Return (X, Y) of the center of cell containing provided text 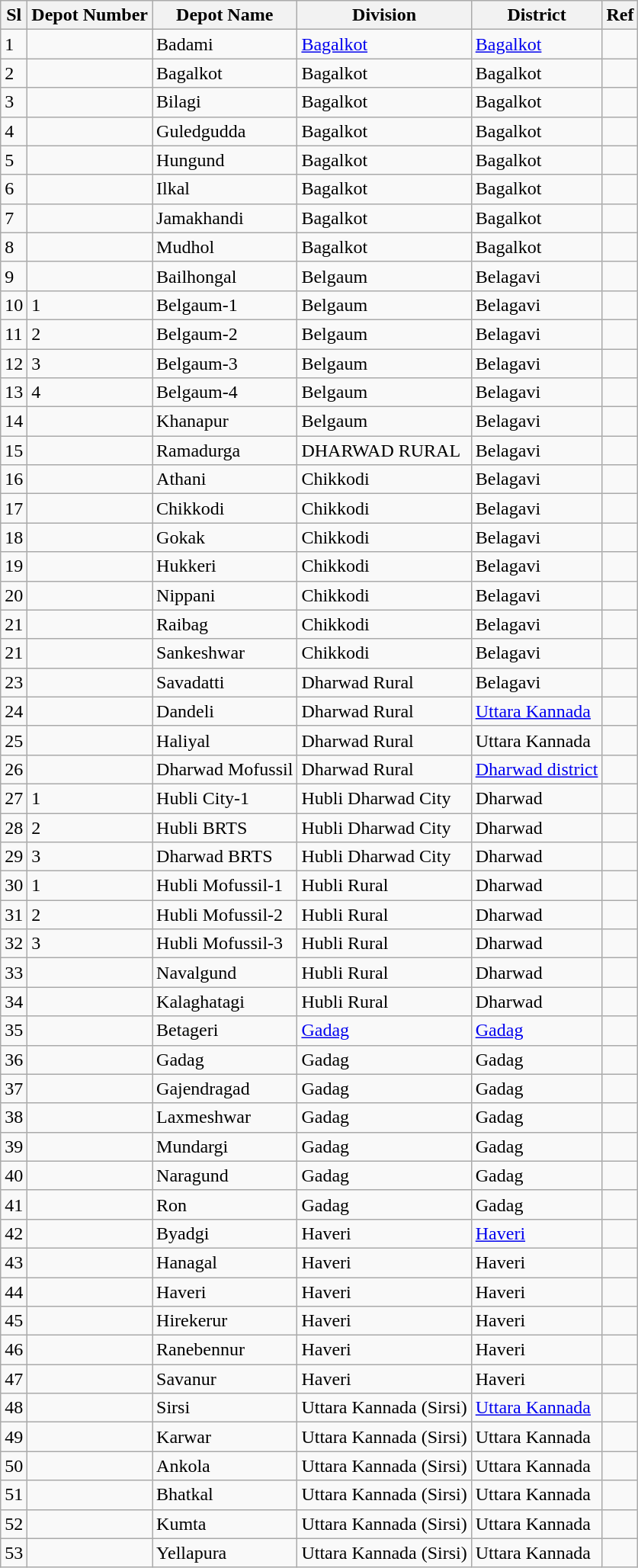
38 (14, 1117)
Betageri (225, 1031)
Guledgudda (225, 131)
44 (14, 1292)
Dharwad district (537, 769)
25 (14, 740)
Hirekerur (225, 1321)
39 (14, 1146)
Laxmeshwar (225, 1117)
42 (14, 1233)
34 (14, 1002)
Athani (225, 479)
Hubli Mofussil-3 (225, 944)
Karwar (225, 1437)
Hubli BRTS (225, 827)
Belgaum-3 (225, 364)
Hubli Mofussil-2 (225, 915)
Ramadurga (225, 451)
Belgaum-4 (225, 393)
13 (14, 393)
6 (14, 189)
40 (14, 1175)
Belgaum-2 (225, 334)
37 (14, 1089)
50 (14, 1466)
12 (14, 364)
Sankeshwar (225, 653)
36 (14, 1060)
30 (14, 886)
Depot Number (90, 15)
Kalaghatagi (225, 1002)
18 (14, 537)
11 (14, 334)
Jamakhandi (225, 218)
26 (14, 769)
Bilagi (225, 102)
28 (14, 827)
33 (14, 973)
Bhatkal (225, 1495)
Badami (225, 44)
46 (14, 1350)
Gokak (225, 537)
48 (14, 1408)
5 (14, 160)
Khanapur (225, 422)
15 (14, 451)
17 (14, 508)
Haliyal (225, 740)
Bailhongal (225, 276)
Byadgi (225, 1233)
52 (14, 1524)
Dharwad BRTS (225, 857)
8 (14, 247)
Savanur (225, 1379)
District (537, 15)
35 (14, 1031)
Yellapura (225, 1553)
29 (14, 857)
47 (14, 1379)
23 (14, 682)
Mundargi (225, 1146)
Dandeli (225, 711)
Sirsi (225, 1408)
Gajendragad (225, 1089)
Hanagal (225, 1262)
Nippani (225, 595)
Ref (620, 15)
43 (14, 1262)
49 (14, 1437)
Ranebennur (225, 1350)
31 (14, 915)
7 (14, 218)
Navalgund (225, 973)
41 (14, 1204)
Depot Name (225, 15)
Hungund (225, 160)
24 (14, 711)
Hubli City-1 (225, 798)
Mudhol (225, 247)
32 (14, 944)
9 (14, 276)
Belgaum-1 (225, 305)
53 (14, 1553)
Hubli Mofussil-1 (225, 886)
Kumta (225, 1524)
27 (14, 798)
Ankola (225, 1466)
Ron (225, 1204)
DHARWAD RURAL (384, 451)
Hukkeri (225, 566)
Savadatti (225, 682)
19 (14, 566)
16 (14, 479)
20 (14, 595)
51 (14, 1495)
Sl (14, 15)
Dharwad Mofussil (225, 769)
Naragund (225, 1175)
Division (384, 15)
10 (14, 305)
Raibag (225, 624)
Ilkal (225, 189)
14 (14, 422)
45 (14, 1321)
